Scan for the cell matching the given text and deliver its (x, y) coordinate at center. 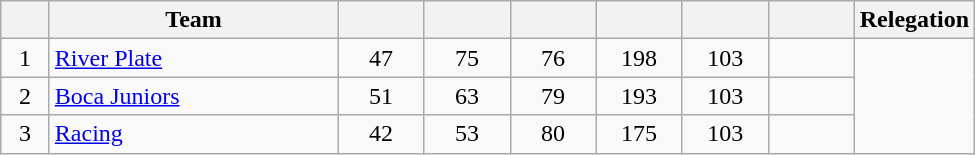
Team (194, 20)
Racing (194, 134)
River Plate (194, 58)
47 (381, 58)
53 (467, 134)
Boca Juniors (194, 96)
198 (639, 58)
Relegation (914, 20)
175 (639, 134)
1 (26, 58)
51 (381, 96)
2 (26, 96)
193 (639, 96)
63 (467, 96)
79 (553, 96)
80 (553, 134)
3 (26, 134)
76 (553, 58)
75 (467, 58)
42 (381, 134)
